Provide the [X, Y] coordinate of the cell's center where the given text is located.  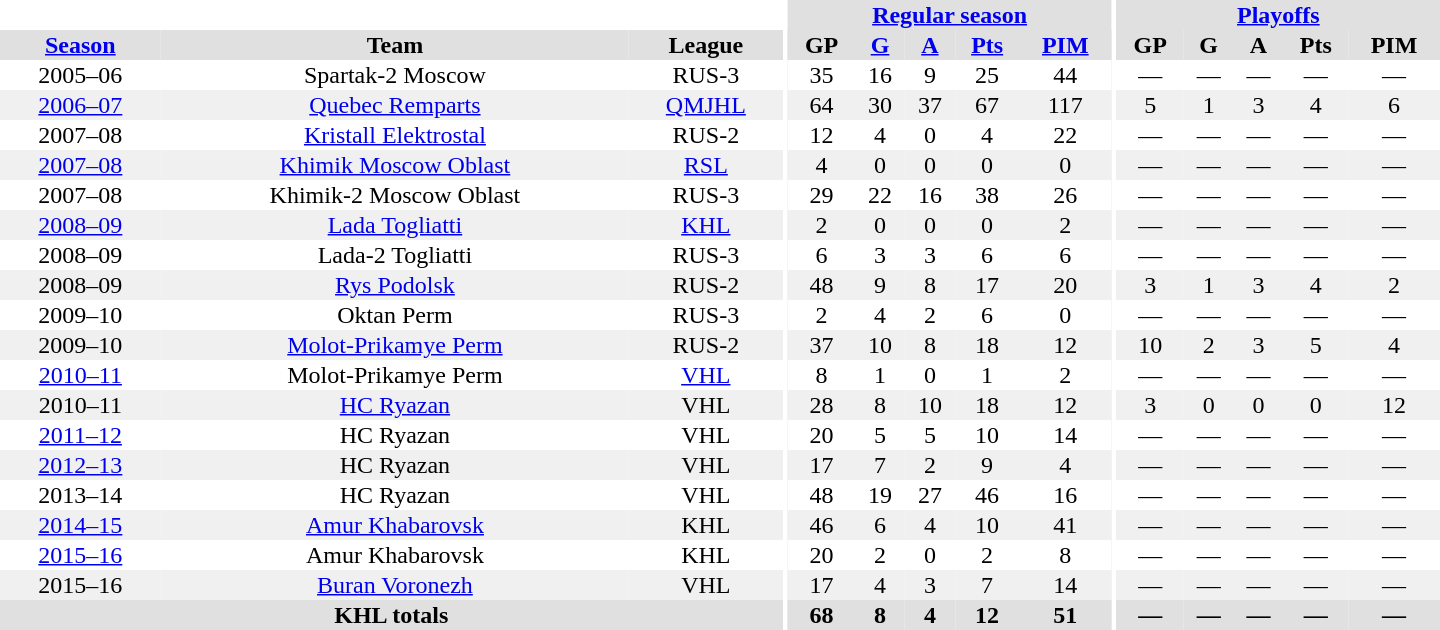
41 [1065, 525]
Lada-2 Togliatti [395, 255]
Quebec Remparts [395, 105]
38 [988, 195]
Oktan Perm [395, 315]
Spartak-2 Moscow [395, 75]
Regular season [950, 15]
Kristall Elektrostal [395, 135]
35 [822, 75]
RSL [706, 165]
64 [822, 105]
26 [1065, 195]
30 [880, 105]
Rys Podolsk [395, 285]
Khimik Moscow Oblast [395, 165]
Buran Voronezh [395, 585]
KHL totals [392, 615]
Playoffs [1278, 15]
QMJHL [706, 105]
19 [880, 495]
Season [80, 45]
44 [1065, 75]
68 [822, 615]
2011–12 [80, 435]
51 [1065, 615]
25 [988, 75]
League [706, 45]
117 [1065, 105]
2013–14 [80, 495]
Team [395, 45]
67 [988, 105]
2005–06 [80, 75]
27 [930, 495]
Lada Togliatti [395, 225]
29 [822, 195]
Khimik-2 Moscow Oblast [395, 195]
2006–07 [80, 105]
2012–13 [80, 465]
2014–15 [80, 525]
28 [822, 405]
